For the text-containing cell, return its midpoint in (x, y) coordinate format. 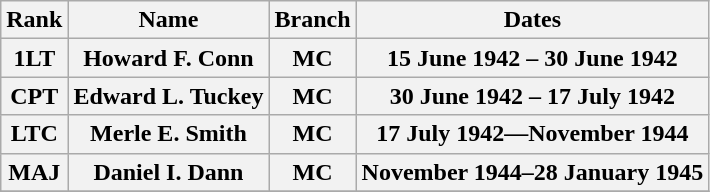
Dates (532, 20)
November 1944–28 January 1945 (532, 172)
CPT (34, 96)
Daniel I. Dann (168, 172)
Name (168, 20)
17 July 1942—November 1944 (532, 134)
Branch (312, 20)
Merle E. Smith (168, 134)
MAJ (34, 172)
LTC (34, 134)
30 June 1942 – 17 July 1942 (532, 96)
Edward L. Tuckey (168, 96)
15 June 1942 – 30 June 1942 (532, 58)
1LT (34, 58)
Rank (34, 20)
Howard F. Conn (168, 58)
